Extract the [x, y] coordinate from the center of the cell holding the provided text.  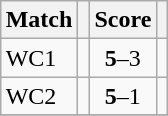
WC1 [39, 58]
5–3 [123, 58]
5–1 [123, 96]
WC2 [39, 96]
Match [39, 20]
Score [123, 20]
